Identify which cell holds the provided text, then report its [x, y] central coordinate. 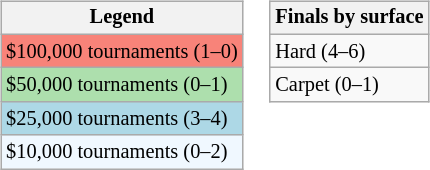
$25,000 tournaments (3–4) [122, 119]
Hard (4–6) [349, 51]
$10,000 tournaments (0–2) [122, 152]
Finals by surface [349, 18]
$100,000 tournaments (1–0) [122, 51]
$50,000 tournaments (0–1) [122, 85]
Carpet (0–1) [349, 85]
Legend [122, 18]
